From the cell containing the given text, extract its center point as [x, y] coordinate. 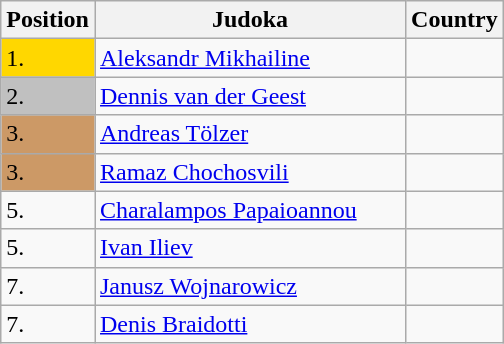
2. [48, 96]
Aleksandr Mikhailine [250, 58]
Andreas Tölzer [250, 134]
Dennis van der Geest [250, 96]
Ivan Iliev [250, 248]
Ramaz Chochosvili [250, 172]
1. [48, 58]
Denis Braidotti [250, 324]
Charalampos Papaioannou [250, 210]
Janusz Wojnarowicz [250, 286]
Country [455, 20]
Position [48, 20]
Judoka [250, 20]
